Extract the [X, Y] coordinate from the center of the cell holding the provided text.  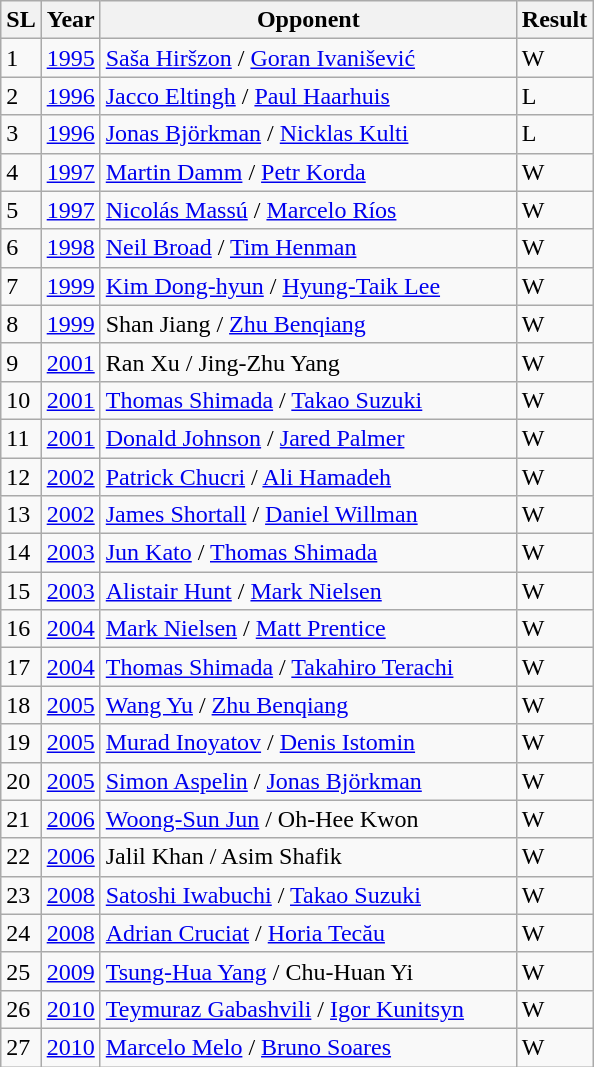
Donald Johnson / Jared Palmer [308, 438]
6 [21, 248]
Shan Jiang / Zhu Benqiang [308, 324]
Opponent [308, 20]
9 [21, 362]
Tsung-Hua Yang / Chu-Huan Yi [308, 971]
5 [21, 210]
2009 [70, 971]
Martin Damm / Petr Korda [308, 172]
Result [554, 20]
1995 [70, 58]
Marcelo Melo / Bruno Soares [308, 1047]
Adrian Cruciat / Horia Tecău [308, 933]
17 [21, 667]
18 [21, 705]
16 [21, 629]
Neil Broad / Tim Henman [308, 248]
2 [21, 96]
Jun Kato / Thomas Shimada [308, 553]
Mark Nielsen / Matt Prentice [308, 629]
Jalil Khan / Asim Shafik [308, 857]
Jonas Björkman / Nicklas Kulti [308, 134]
24 [21, 933]
SL [21, 20]
Thomas Shimada / Takao Suzuki [308, 400]
20 [21, 781]
Alistair Hunt / Mark Nielsen [308, 591]
15 [21, 591]
Ran Xu / Jing-Zhu Yang [308, 362]
11 [21, 438]
8 [21, 324]
13 [21, 515]
Thomas Shimada / Takahiro Terachi [308, 667]
Patrick Chucri / Ali Hamadeh [308, 477]
1 [21, 58]
Kim Dong-hyun / Hyung-Taik Lee [308, 286]
Woong-Sun Jun / Oh-Hee Kwon [308, 819]
Satoshi Iwabuchi / Takao Suzuki [308, 895]
19 [21, 743]
4 [21, 172]
Year [70, 20]
1998 [70, 248]
Jacco Eltingh / Paul Haarhuis [308, 96]
23 [21, 895]
Teymuraz Gabashvili / Igor Kunitsyn [308, 1009]
21 [21, 819]
27 [21, 1047]
7 [21, 286]
26 [21, 1009]
Simon Aspelin / Jonas Björkman [308, 781]
10 [21, 400]
James Shortall / Daniel Willman [308, 515]
Nicolás Massú / Marcelo Ríos [308, 210]
22 [21, 857]
3 [21, 134]
12 [21, 477]
Murad Inoyatov / Denis Istomin [308, 743]
25 [21, 971]
Saša Hiršzon / Goran Ivanišević [308, 58]
Wang Yu / Zhu Benqiang [308, 705]
14 [21, 553]
